Scan for the cell matching the given text and deliver its [x, y] coordinate at center. 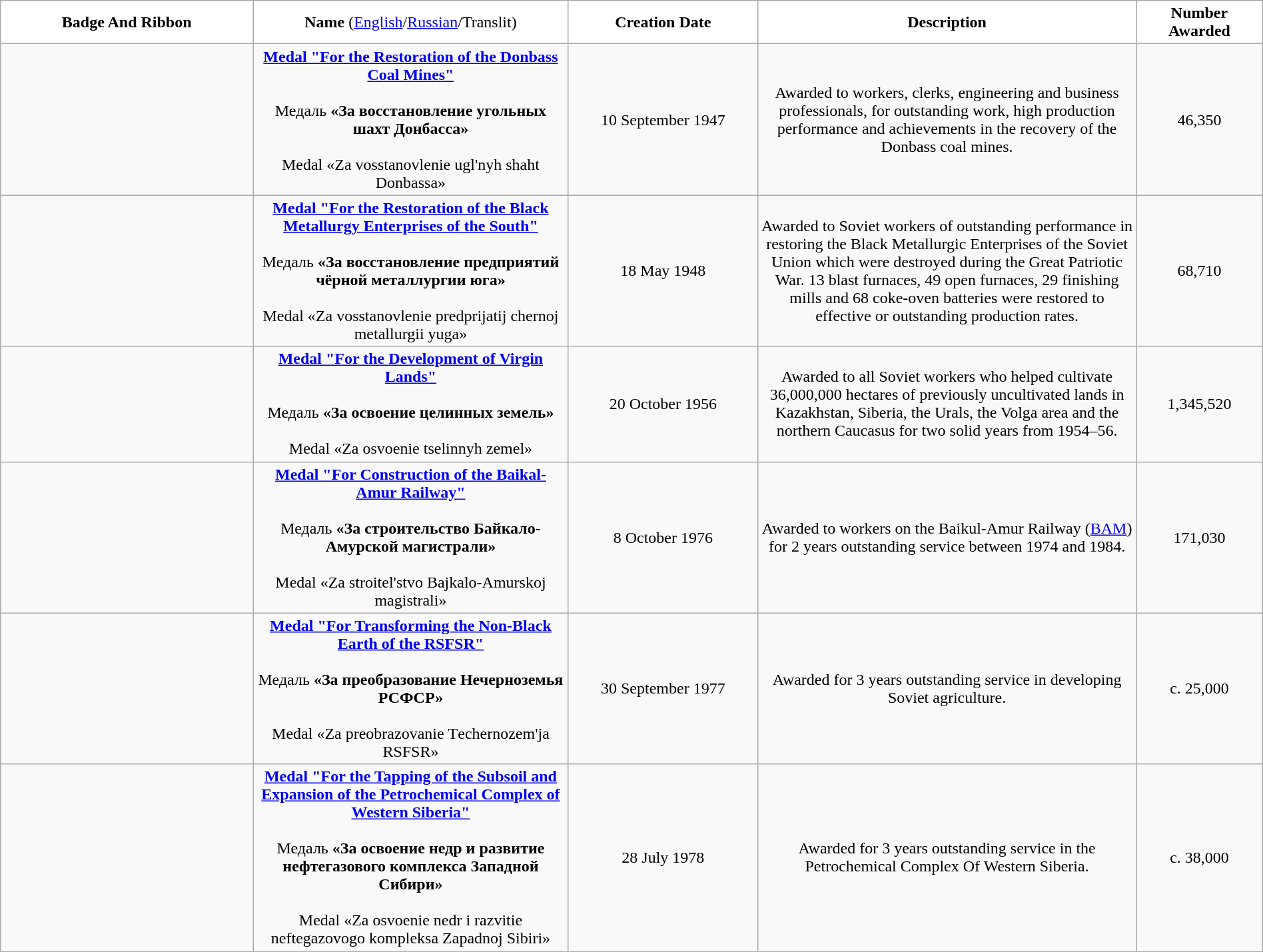
Awarded for 3 years outstanding service in the Petrochemical Complex Of Western Siberia. [947, 858]
8 October 1976 [663, 537]
18 May 1948 [663, 270]
Medal "For the Development of Virgin Lands"Медаль «За освоение целинных земель»Medal «Za osvoenie tselinnyh zemel» [411, 404]
1,345,520 [1199, 404]
10 September 1947 [663, 120]
Badge And Ribbon [127, 23]
Description [947, 23]
Name (English/Russian/Translit) [411, 23]
Medal "For Transforming the Non-Black Earth of the RSFSR"Медаль «За преобразование Нечерноземья РСФСР»Medal «Za preobrazovanie Тechernozem'ja RSFSR» [411, 689]
46,350 [1199, 120]
c. 38,000 [1199, 858]
28 July 1978 [663, 858]
Number Awarded [1199, 23]
Awarded to workers on the Baikul-Amur Railway (BAM) for 2 years outstanding service between 1974 and 1984. [947, 537]
68,710 [1199, 270]
c. 25,000 [1199, 689]
171,030 [1199, 537]
30 September 1977 [663, 689]
20 October 1956 [663, 404]
Awarded for 3 years outstanding service in developing Soviet agriculture. [947, 689]
Creation Date [663, 23]
